Determine the (x, y) coordinate at the center of the cell enclosing the given text.  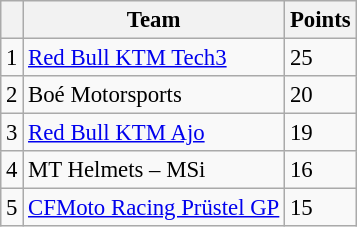
5 (12, 208)
Red Bull KTM Tech3 (154, 58)
16 (320, 170)
2 (12, 95)
CFMoto Racing Prüstel GP (154, 208)
4 (12, 170)
Points (320, 20)
Boé Motorsports (154, 95)
MT Helmets – MSi (154, 170)
Team (154, 20)
19 (320, 133)
1 (12, 58)
25 (320, 58)
Red Bull KTM Ajo (154, 133)
15 (320, 208)
20 (320, 95)
3 (12, 133)
